Output the (X, Y) coordinate of the center of the cell containing the given text.  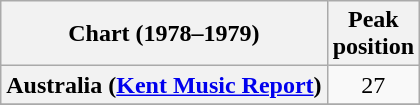
Peakposition (373, 34)
Chart (1978–1979) (164, 34)
27 (373, 85)
Australia (Kent Music Report) (164, 85)
